Return the (x, y) coordinate for the center point of the cell that contains the specified text.  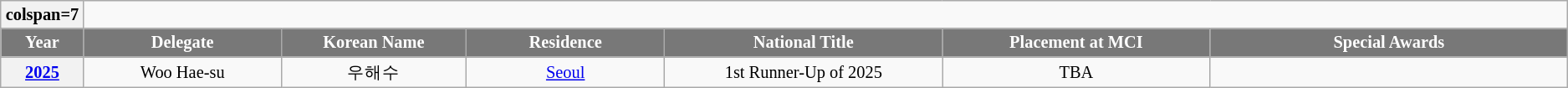
Woo Hae-su (182, 72)
2025 (42, 72)
Seoul (565, 72)
Special Awards (1389, 43)
Delegate (182, 43)
TBA (1076, 72)
Year (42, 43)
National Title (804, 43)
Placement at MCI (1076, 43)
우해수 (373, 72)
Korean Name (373, 43)
1st Runner-Up of 2025 (804, 72)
Residence (565, 43)
colspan=7 (42, 14)
